Detect which cell encompasses the target text, then output its (x, y) center coordinate. 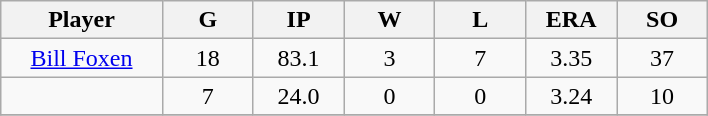
83.1 (298, 58)
G (208, 20)
Player (82, 20)
24.0 (298, 96)
3.35 (572, 58)
18 (208, 58)
Bill Foxen (82, 58)
W (390, 20)
SO (662, 20)
IP (298, 20)
37 (662, 58)
L (480, 20)
10 (662, 96)
ERA (572, 20)
3 (390, 58)
3.24 (572, 96)
